Output the [X, Y] coordinate of the center of the cell containing the given text.  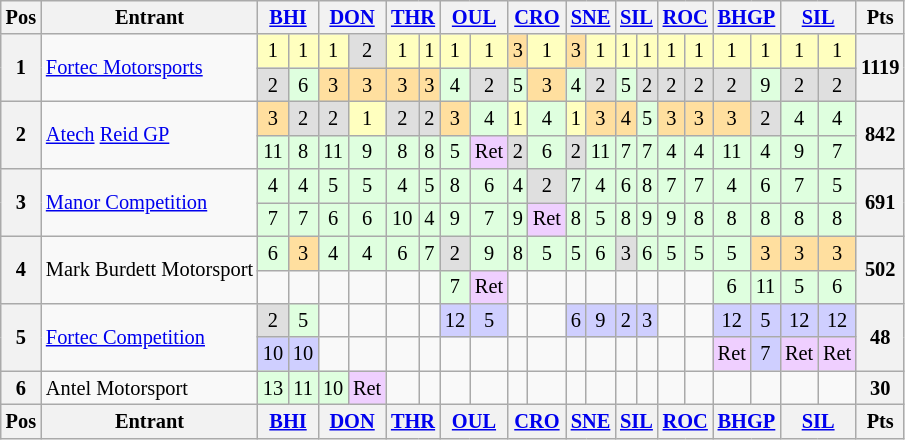
Atech Reid GP [150, 134]
48 [880, 336]
842 [880, 134]
Antel Motorsport [150, 388]
Fortec Competition [150, 336]
Mark Burdett Motorsport [150, 270]
30 [880, 388]
691 [880, 202]
Fortec Motorsports [150, 68]
Manor Competition [150, 202]
1119 [880, 68]
502 [880, 270]
13 [273, 388]
